Return the [x, y] coordinate for the center point of the cell that contains the specified text.  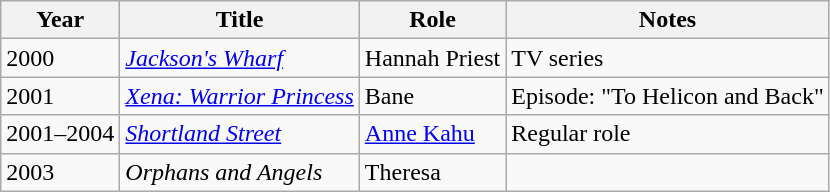
Regular role [668, 134]
Anne Kahu [432, 134]
Year [60, 20]
Shortland Street [240, 134]
Episode: "To Helicon and Back" [668, 96]
Orphans and Angels [240, 172]
2001–2004 [60, 134]
Role [432, 20]
2001 [60, 96]
Bane [432, 96]
Notes [668, 20]
Hannah Priest [432, 58]
Jackson's Wharf [240, 58]
Title [240, 20]
Theresa [432, 172]
2003 [60, 172]
TV series [668, 58]
2000 [60, 58]
Xena: Warrior Princess [240, 96]
